Extract the (x, y) coordinate from the center of the cell holding the provided text.  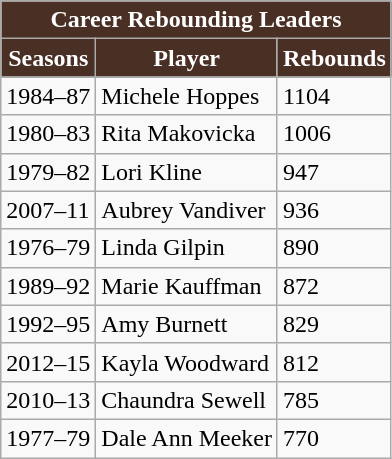
1976–79 (48, 248)
1006 (334, 134)
770 (334, 438)
872 (334, 286)
2012–15 (48, 362)
Rita Makovicka (187, 134)
Seasons (48, 58)
1984–87 (48, 96)
Dale Ann Meeker (187, 438)
Michele Hoppes (187, 96)
936 (334, 210)
Aubrey Vandiver (187, 210)
890 (334, 248)
Player (187, 58)
829 (334, 324)
1992–95 (48, 324)
Chaundra Sewell (187, 400)
Kayla Woodward (187, 362)
785 (334, 400)
812 (334, 362)
2007–11 (48, 210)
Marie Kauffman (187, 286)
Lori Kline (187, 172)
Amy Burnett (187, 324)
1104 (334, 96)
1980–83 (48, 134)
1989–92 (48, 286)
2010–13 (48, 400)
1977–79 (48, 438)
947 (334, 172)
Linda Gilpin (187, 248)
Career Rebounding Leaders (196, 20)
Rebounds (334, 58)
1979–82 (48, 172)
